Capture the cell that displays the provided text and extract its (X, Y) central coordinate. 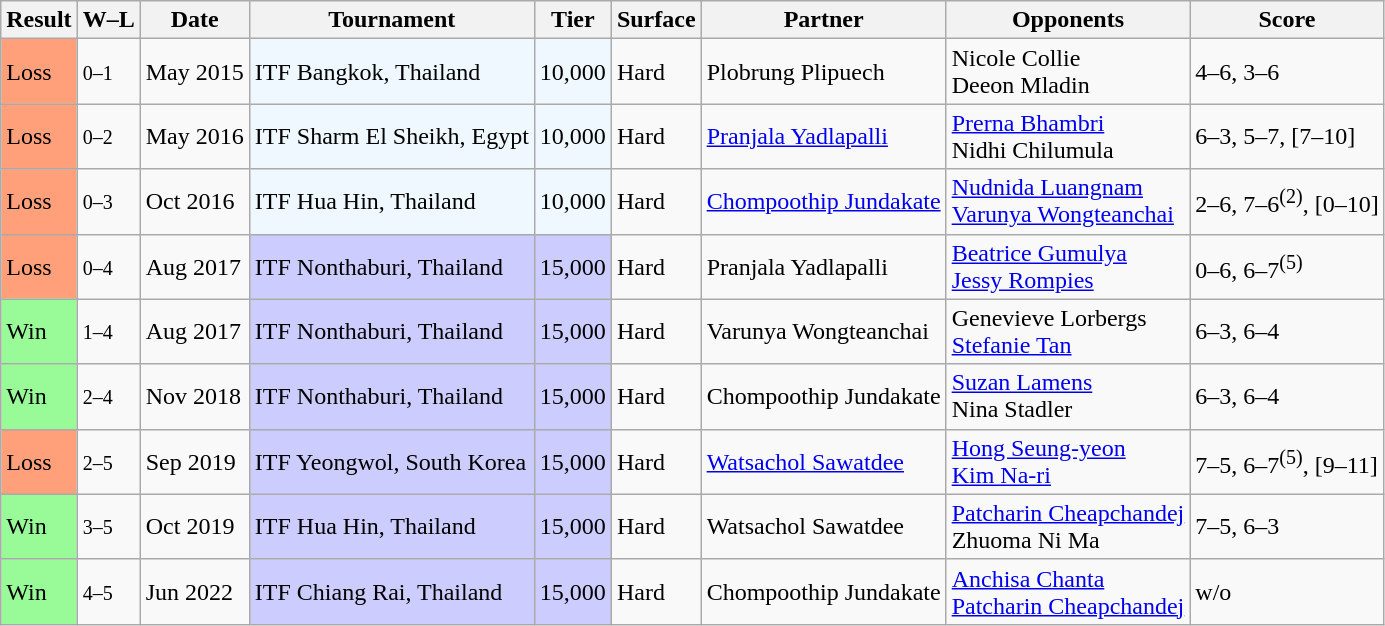
Result (39, 20)
Varunya Wongteanchai (824, 332)
w/o (1287, 592)
Nudnida Luangnam Varunya Wongteanchai (1068, 202)
6–3, 5–7, [7–10] (1287, 136)
4–5 (108, 592)
2–5 (108, 462)
ITF Chiang Rai, Thailand (392, 592)
Oct 2019 (194, 526)
Tier (572, 20)
Sep 2019 (194, 462)
Patcharin Cheapchandej Zhuoma Ni Ma (1068, 526)
May 2016 (194, 136)
Tournament (392, 20)
Score (1287, 20)
0–4 (108, 266)
Nov 2018 (194, 396)
Beatrice Gumulya Jessy Rompies (1068, 266)
ITF Sharm El Sheikh, Egypt (392, 136)
3–5 (108, 526)
Plobrung Plipuech (824, 72)
0–2 (108, 136)
4–6, 3–6 (1287, 72)
ITF Yeongwol, South Korea (392, 462)
Date (194, 20)
Nicole Collie Deeon Mladin (1068, 72)
Hong Seung-yeon Kim Na-ri (1068, 462)
2–4 (108, 396)
Surface (656, 20)
1–4 (108, 332)
7–5, 6–3 (1287, 526)
2–6, 7–6(2), [0–10] (1287, 202)
0–3 (108, 202)
Suzan Lamens Nina Stadler (1068, 396)
ITF Bangkok, Thailand (392, 72)
Anchisa Chanta Patcharin Cheapchandej (1068, 592)
Partner (824, 20)
W–L (108, 20)
0–6, 6–7(5) (1287, 266)
0–1 (108, 72)
Genevieve Lorbergs Stefanie Tan (1068, 332)
Opponents (1068, 20)
May 2015 (194, 72)
7–5, 6–7(5), [9–11] (1287, 462)
Oct 2016 (194, 202)
Prerna Bhambri Nidhi Chilumula (1068, 136)
Jun 2022 (194, 592)
